Extract the [X, Y] coordinate from the center of the cell holding the provided text.  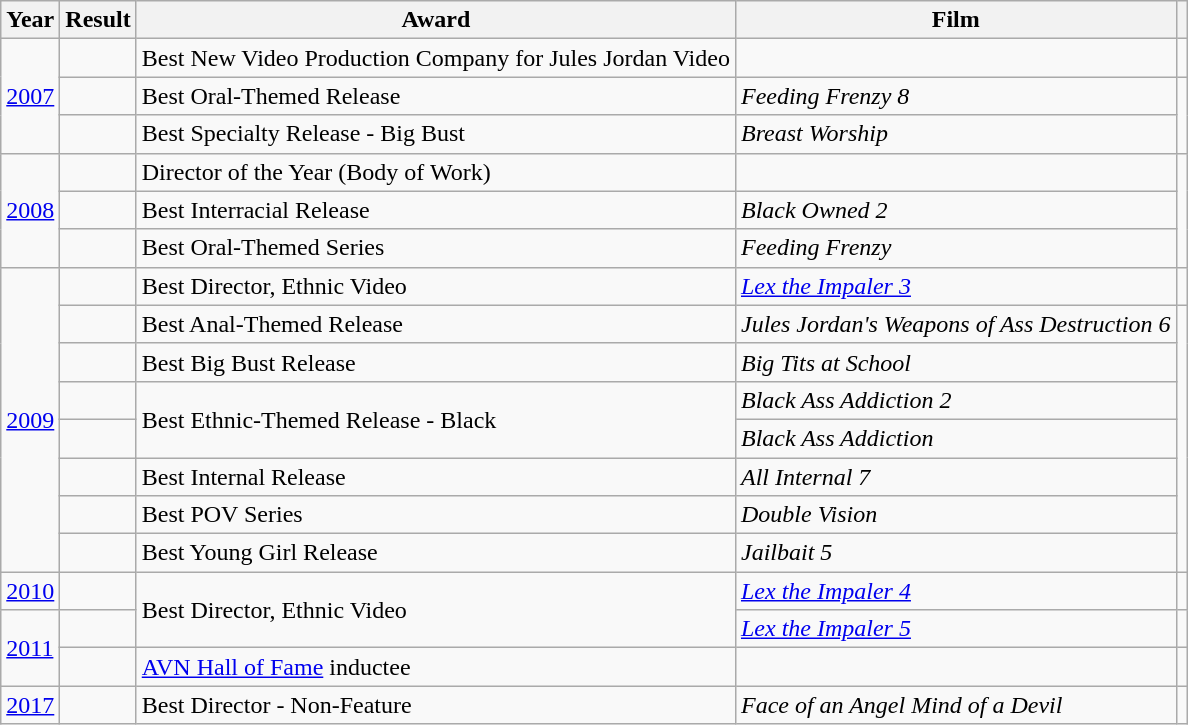
All Internal 7 [956, 477]
Black Owned 2 [956, 210]
Best Interracial Release [436, 210]
Film [956, 20]
Lex the Impaler 4 [956, 591]
2011 [30, 648]
Result [98, 20]
Breast Worship [956, 134]
Director of the Year (Body of Work) [436, 172]
Feeding Frenzy 8 [956, 96]
Best Oral-Themed Release [436, 96]
AVN Hall of Fame inductee [436, 667]
Best New Video Production Company for Jules Jordan Video [436, 58]
Award [436, 20]
2017 [30, 705]
Jules Jordan's Weapons of Ass Destruction 6 [956, 324]
2010 [30, 591]
Jailbait 5 [956, 553]
2009 [30, 419]
Big Tits at School [956, 362]
Lex the Impaler 3 [956, 286]
Best Oral-Themed Series [436, 248]
Best POV Series [436, 515]
Best Specialty Release - Big Bust [436, 134]
Year [30, 20]
Face of an Angel Mind of a Devil [956, 705]
Best Anal-Themed Release [436, 324]
Best Director - Non-Feature [436, 705]
Feeding Frenzy [956, 248]
Lex the Impaler 5 [956, 629]
Best Young Girl Release [436, 553]
Best Big Bust Release [436, 362]
2007 [30, 96]
Double Vision [956, 515]
Best Internal Release [436, 477]
Best Ethnic-Themed Release - Black [436, 419]
Black Ass Addiction [956, 438]
Black Ass Addiction 2 [956, 400]
2008 [30, 210]
